Determine the (X, Y) coordinate at the center of the cell enclosing the given text.  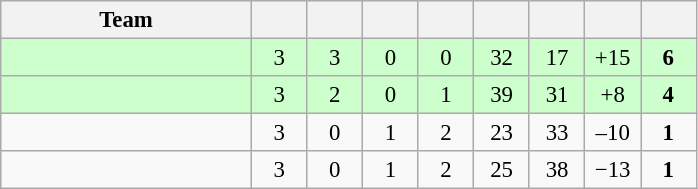
33 (557, 133)
+8 (613, 95)
23 (502, 133)
38 (557, 170)
25 (502, 170)
17 (557, 58)
6 (668, 58)
−13 (613, 170)
+15 (613, 58)
–10 (613, 133)
Team (126, 20)
31 (557, 95)
4 (668, 95)
32 (502, 58)
39 (502, 95)
